Pinpoint the cell where the given text exists, returning its [X, Y] midpoint coordinate. 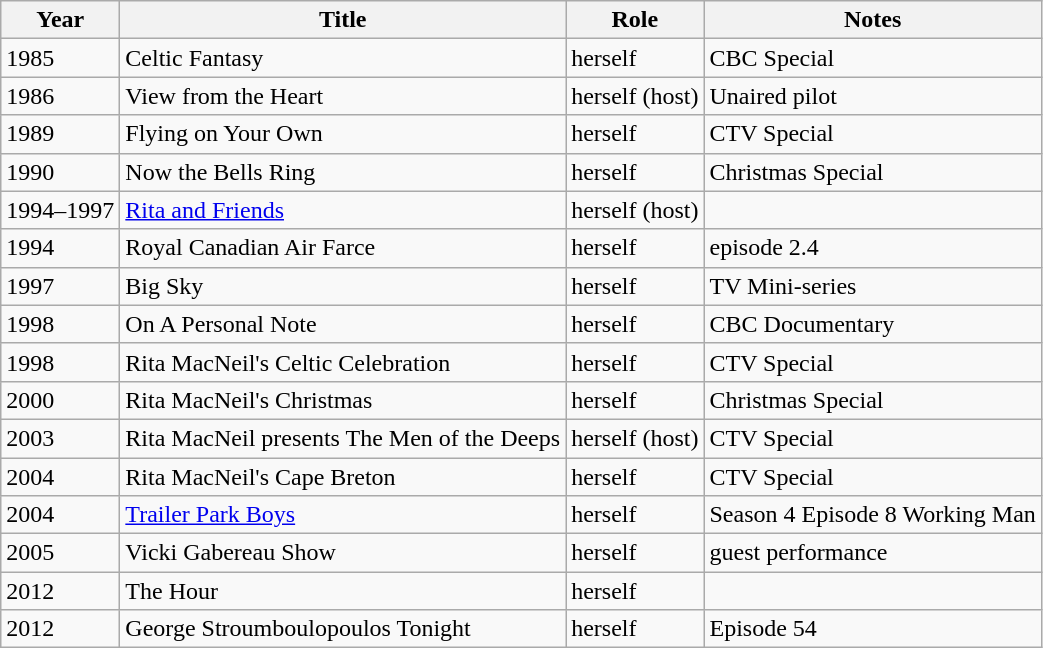
Year [60, 20]
Vicki Gabereau Show [343, 553]
TV Mini-series [872, 286]
2000 [60, 400]
The Hour [343, 591]
1990 [60, 172]
Rita MacNeil's Christmas [343, 400]
Rita MacNeil presents The Men of the Deeps [343, 438]
CBC Special [872, 58]
1989 [60, 134]
1997 [60, 286]
On A Personal Note [343, 324]
Rita MacNeil's Celtic Celebration [343, 362]
Now the Bells Ring [343, 172]
Flying on Your Own [343, 134]
episode 2.4 [872, 248]
Episode 54 [872, 629]
Rita and Friends [343, 210]
Celtic Fantasy [343, 58]
guest performance [872, 553]
Season 4 Episode 8 Working Man [872, 515]
Role [635, 20]
1994 [60, 248]
1986 [60, 96]
Trailer Park Boys [343, 515]
CBC Documentary [872, 324]
2005 [60, 553]
George Stroumboulopoulos Tonight [343, 629]
2003 [60, 438]
Title [343, 20]
View from the Heart [343, 96]
Royal Canadian Air Farce [343, 248]
Rita MacNeil's Cape Breton [343, 477]
Unaired pilot [872, 96]
Big Sky [343, 286]
Notes [872, 20]
1994–1997 [60, 210]
1985 [60, 58]
